Locate the cell with the specified text and output its [X, Y] center coordinate. 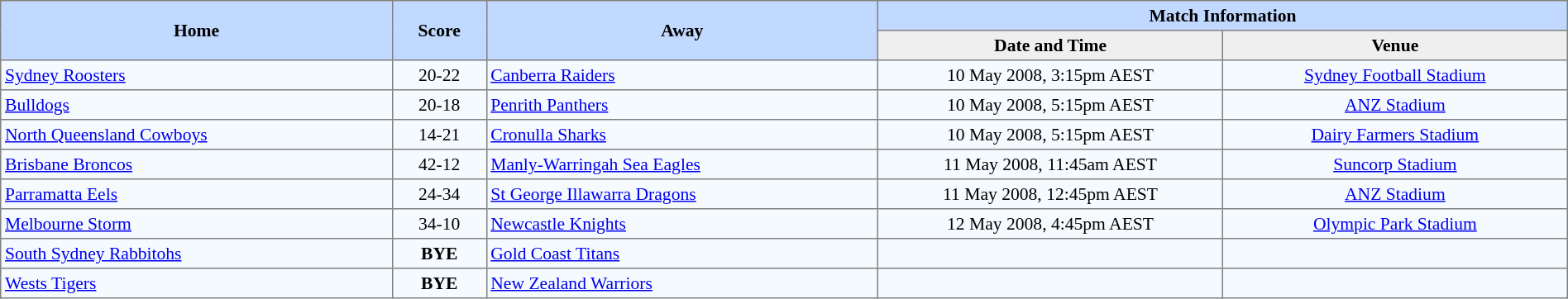
Sydney Roosters [197, 75]
South Sydney Rabbitohs [197, 254]
Bulldogs [197, 105]
24-34 [439, 194]
42-12 [439, 164]
14-21 [439, 135]
Penrith Panthers [682, 105]
Newcastle Knights [682, 224]
Parramatta Eels [197, 194]
Date and Time [1050, 45]
Venue [1394, 45]
Gold Coast Titans [682, 254]
11 May 2008, 12:45pm AEST [1050, 194]
20-18 [439, 105]
Home [197, 31]
34-10 [439, 224]
12 May 2008, 4:45pm AEST [1050, 224]
St George Illawarra Dragons [682, 194]
Cronulla Sharks [682, 135]
Score [439, 31]
Suncorp Stadium [1394, 164]
Sydney Football Stadium [1394, 75]
Match Information [1223, 16]
Manly-Warringah Sea Eagles [682, 164]
Olympic Park Stadium [1394, 224]
10 May 2008, 3:15pm AEST [1050, 75]
Canberra Raiders [682, 75]
Away [682, 31]
11 May 2008, 11:45am AEST [1050, 164]
New Zealand Warriors [682, 283]
North Queensland Cowboys [197, 135]
Brisbane Broncos [197, 164]
Melbourne Storm [197, 224]
Dairy Farmers Stadium [1394, 135]
20-22 [439, 75]
Wests Tigers [197, 283]
